Scan for the cell matching the given text and deliver its [X, Y] coordinate at center. 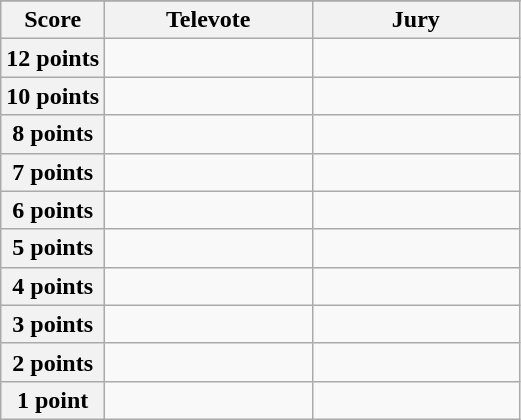
6 points [53, 210]
3 points [53, 324]
8 points [53, 134]
12 points [53, 58]
1 point [53, 400]
Jury [416, 20]
7 points [53, 172]
10 points [53, 96]
2 points [53, 362]
5 points [53, 248]
4 points [53, 286]
Score [53, 20]
Televote [209, 20]
